Return (x, y) of the center of cell containing provided text 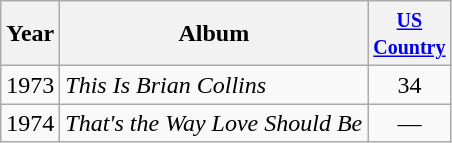
This Is Brian Collins (214, 85)
1974 (30, 123)
34 (410, 85)
Album (214, 34)
1973 (30, 85)
That's the Way Love Should Be (214, 123)
— (410, 123)
US Country (410, 34)
Year (30, 34)
